Return [X, Y] of the center of cell containing provided text 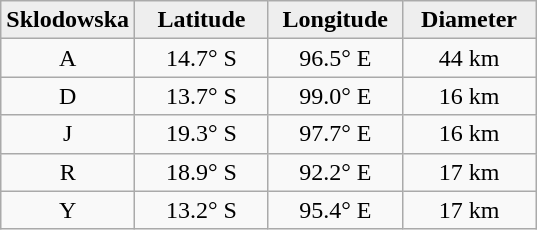
Longitude [335, 20]
97.7° E [335, 134]
14.7° S [202, 58]
13.2° S [202, 210]
Diameter [469, 20]
Sklodowska [68, 20]
A [68, 58]
92.2° E [335, 172]
D [68, 96]
44 km [469, 58]
R [68, 172]
99.0° E [335, 96]
13.7° S [202, 96]
J [68, 134]
Latitude [202, 20]
95.4° E [335, 210]
19.3° S [202, 134]
96.5° E [335, 58]
18.9° S [202, 172]
Y [68, 210]
